Find where the given text appears and provide that cell's center as [x, y] coordinate. 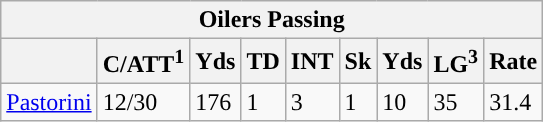
LG3 [456, 62]
Pastorini [49, 102]
C/ATT1 [144, 62]
10 [402, 102]
12/30 [144, 102]
35 [456, 102]
TD [263, 62]
Rate [514, 62]
3 [312, 102]
INT [312, 62]
176 [216, 102]
Sk [358, 62]
31.4 [514, 102]
Oilers Passing [272, 20]
